Identify which cell holds the provided text, then report its (X, Y) central coordinate. 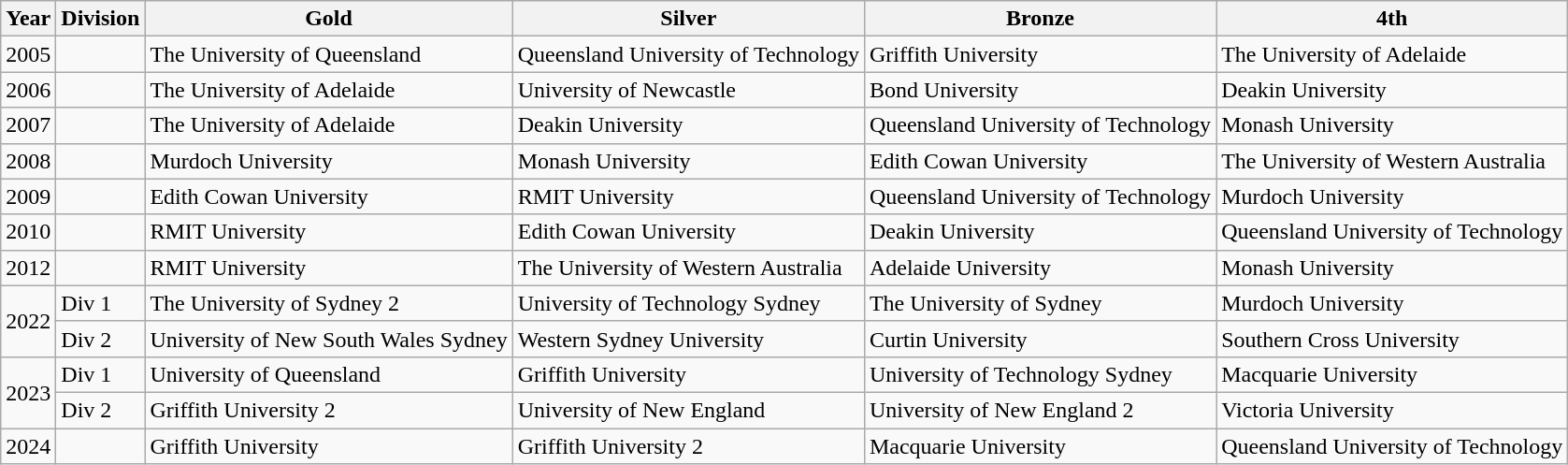
Western Sydney University (688, 339)
4th (1392, 19)
Year (28, 19)
Southern Cross University (1392, 339)
The University of Sydney 2 (329, 303)
Gold (329, 19)
Adelaide University (1040, 268)
2010 (28, 232)
2023 (28, 392)
Victoria University (1392, 410)
Curtin University (1040, 339)
2009 (28, 196)
University of New England 2 (1040, 410)
2005 (28, 54)
2007 (28, 125)
2008 (28, 161)
The University of Sydney (1040, 303)
The University of Queensland (329, 54)
2022 (28, 321)
Bond University (1040, 90)
Division (101, 19)
University of New South Wales Sydney (329, 339)
2024 (28, 446)
2006 (28, 90)
Bronze (1040, 19)
Silver (688, 19)
University of New England (688, 410)
2012 (28, 268)
University of Queensland (329, 374)
University of Newcastle (688, 90)
